Search for the cell housing the specified text and yield its (x, y) center coordinate. 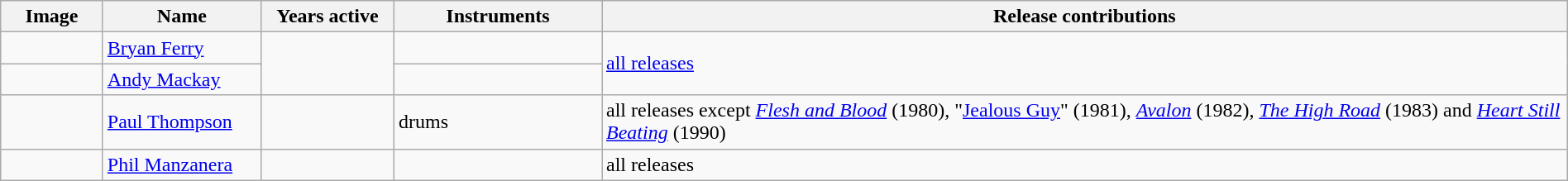
Instruments (498, 17)
Image (52, 17)
Andy Mackay (182, 79)
Paul Thompson (182, 122)
Phil Manzanera (182, 164)
all releases except Flesh and Blood (1980), "Jealous Guy" (1981), Avalon (1982), The High Road (1983) and Heart Still Beating (1990) (1085, 122)
Release contributions (1085, 17)
drums (498, 122)
Name (182, 17)
Years active (327, 17)
Bryan Ferry (182, 48)
